Detect which cell encompasses the target text, then output its (x, y) center coordinate. 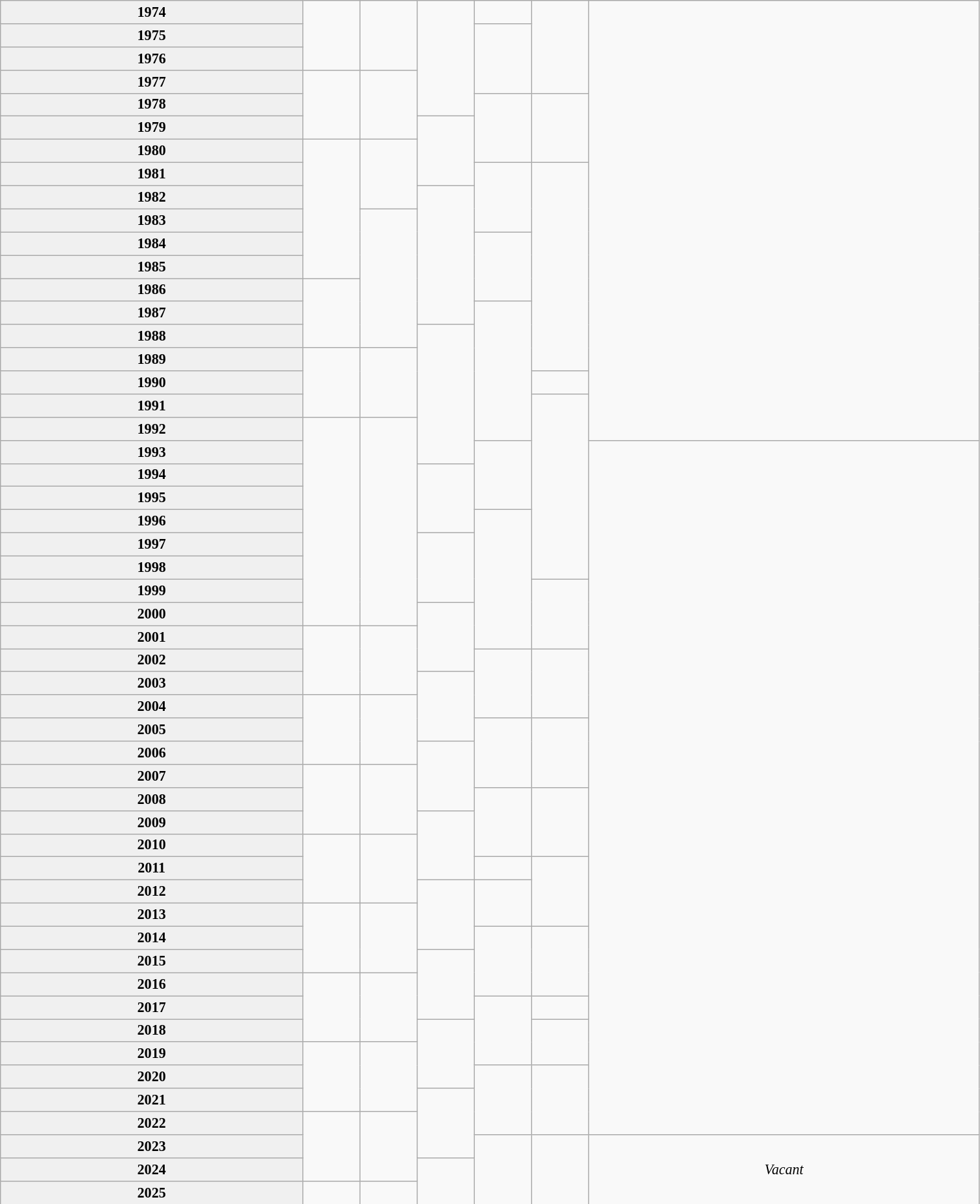
2018 (152, 1030)
2017 (152, 1007)
1994 (152, 475)
2019 (152, 1053)
2003 (152, 683)
1983 (152, 220)
1990 (152, 382)
1996 (152, 521)
1984 (152, 244)
2010 (152, 845)
2025 (152, 1192)
1974 (152, 12)
2022 (152, 1123)
2014 (152, 938)
2012 (152, 891)
Vacant (784, 1168)
1986 (152, 290)
1995 (152, 498)
2009 (152, 822)
2016 (152, 984)
2006 (152, 752)
2005 (152, 730)
2023 (152, 1146)
2020 (152, 1077)
1991 (152, 405)
1989 (152, 359)
2000 (152, 614)
2007 (152, 776)
1988 (152, 336)
1999 (152, 591)
2001 (152, 637)
1982 (152, 197)
1977 (152, 81)
1997 (152, 544)
1992 (152, 428)
1981 (152, 174)
2015 (152, 961)
2002 (152, 660)
1980 (152, 151)
2021 (152, 1100)
1993 (152, 452)
2008 (152, 799)
2004 (152, 706)
1978 (152, 105)
1998 (152, 567)
1987 (152, 313)
1976 (152, 58)
2024 (152, 1169)
1979 (152, 128)
2011 (152, 869)
1985 (152, 266)
2013 (152, 914)
1975 (152, 35)
